Return (X, Y) of the center of cell containing provided text 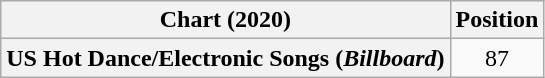
US Hot Dance/Electronic Songs (Billboard) (226, 58)
Chart (2020) (226, 20)
87 (497, 58)
Position (497, 20)
